Return the (x, y) coordinate for the center point of the cell that contains the specified text.  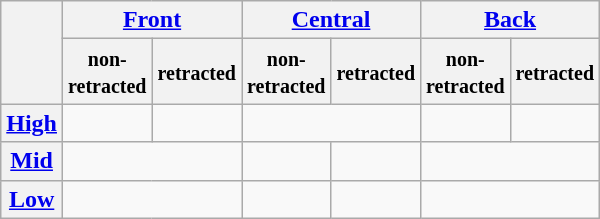
High (32, 123)
Mid (32, 161)
Low (32, 199)
Central (332, 20)
Front (152, 20)
Back (510, 20)
